Capture the cell that displays the provided text and extract its (x, y) central coordinate. 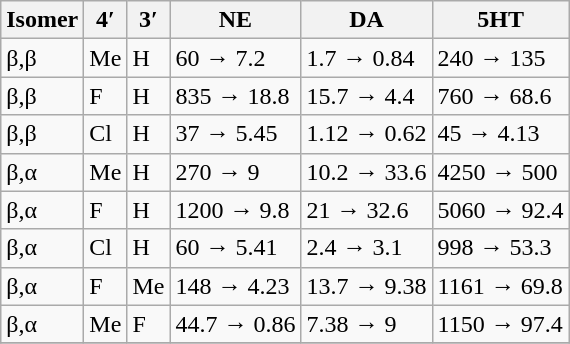
DA (366, 20)
240 → 135 (500, 58)
7.38 → 9 (366, 324)
1161 → 69.8 (500, 286)
45 → 4.13 (500, 134)
270 → 9 (236, 172)
1150 → 97.4 (500, 324)
2.4 → 3.1 (366, 248)
760 → 68.6 (500, 96)
1.12 → 0.62 (366, 134)
37 → 5.45 (236, 134)
1200 → 9.8 (236, 210)
5060 → 92.4 (500, 210)
5HT (500, 20)
148 → 4.23 (236, 286)
60 → 5.41 (236, 248)
3′ (148, 20)
1.7 → 0.84 (366, 58)
4′ (106, 20)
44.7 → 0.86 (236, 324)
21 → 32.6 (366, 210)
998 → 53.3 (500, 248)
NE (236, 20)
Isomer (42, 20)
15.7 → 4.4 (366, 96)
4250 → 500 (500, 172)
10.2 → 33.6 (366, 172)
60 → 7.2 (236, 58)
835 → 18.8 (236, 96)
13.7 → 9.38 (366, 286)
